Detect which cell encompasses the target text, then output its (X, Y) center coordinate. 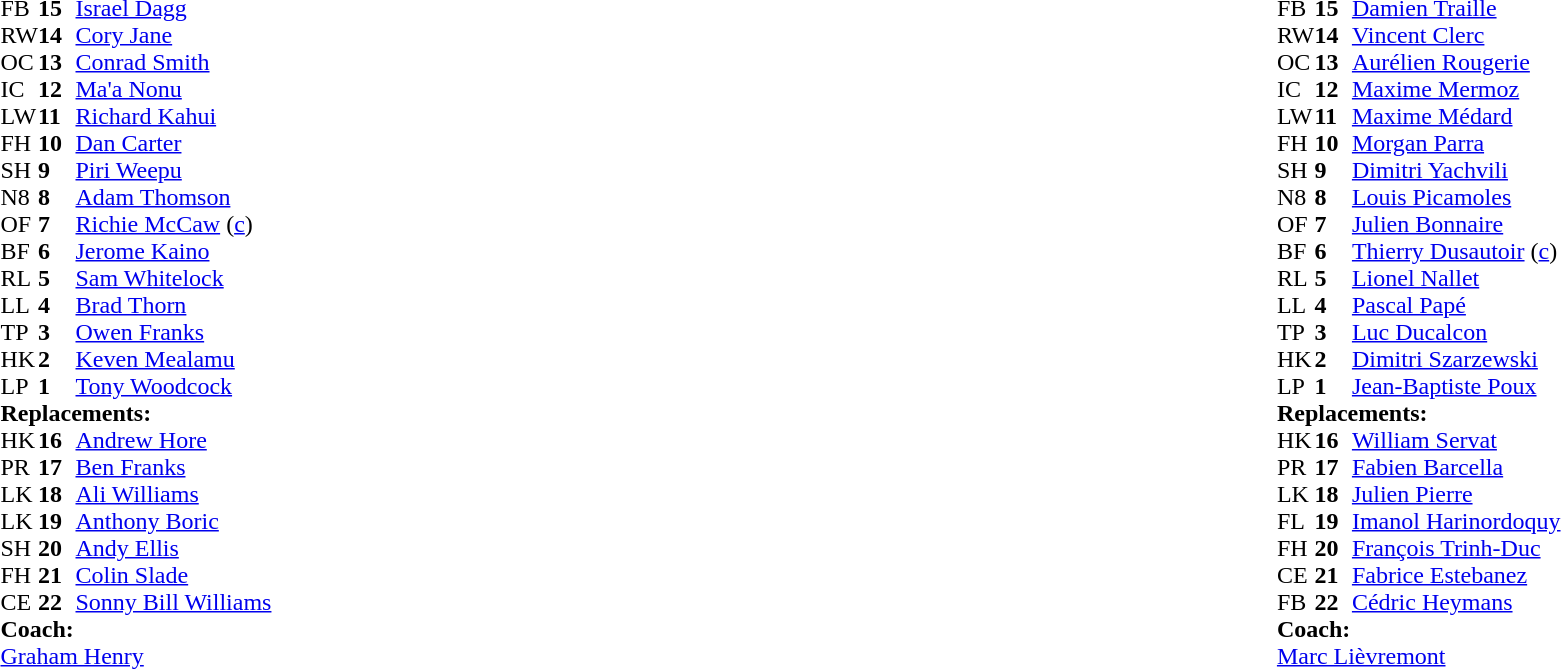
Luc Ducalcon (1456, 332)
Maxime Mermoz (1456, 90)
Lionel Nallet (1456, 278)
Pascal Papé (1456, 306)
Andy Ellis (174, 548)
Cory Jane (174, 36)
Ben Franks (174, 468)
Ma'a Nonu (174, 90)
Jean-Baptiste Poux (1456, 386)
Louis Picamoles (1456, 198)
Imanol Harinordoquy (1456, 522)
François Trinh-Duc (1456, 548)
Ali Williams (174, 494)
Tony Woodcock (174, 386)
Fabrice Estebanez (1456, 576)
Graham Henry (136, 656)
Dimitri Szarzewski (1456, 360)
Piri Weepu (174, 170)
Brad Thorn (174, 306)
William Servat (1456, 440)
Jerome Kaino (174, 252)
Maxime Médard (1456, 116)
Julien Bonnaire (1456, 224)
Sonny Bill Williams (174, 602)
Thierry Dusautoir (c) (1456, 252)
Adam Thomson (174, 198)
Sam Whitelock (174, 278)
Cédric Heymans (1456, 602)
Morgan Parra (1456, 144)
Fabien Barcella (1456, 468)
FB (1296, 602)
Colin Slade (174, 576)
Aurélien Rougerie (1456, 62)
Andrew Hore (174, 440)
Anthony Boric (174, 522)
Marc Lièvremont (1419, 656)
Dimitri Yachvili (1456, 170)
Richie McCaw (c) (174, 224)
Dan Carter (174, 144)
Conrad Smith (174, 62)
Keven Mealamu (174, 360)
Julien Pierre (1456, 494)
Owen Franks (174, 332)
FL (1296, 522)
Richard Kahui (174, 116)
Vincent Clerc (1456, 36)
